Search for the cell housing the specified text and yield its [X, Y] center coordinate. 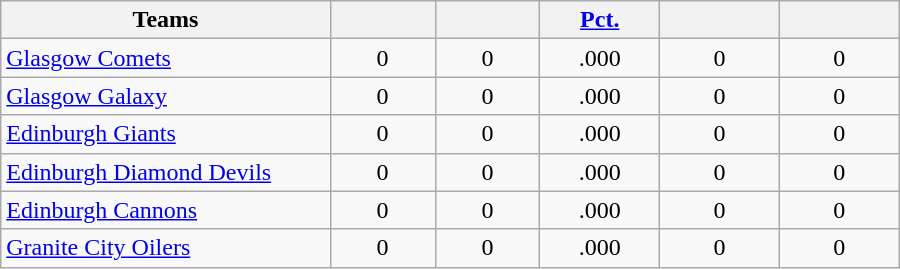
Edinburgh Cannons [166, 210]
Glasgow Galaxy [166, 96]
Pct. [600, 20]
Glasgow Comets [166, 58]
Teams [166, 20]
Edinburgh Giants [166, 134]
Granite City Oilers [166, 248]
Edinburgh Diamond Devils [166, 172]
